Return the [x, y] coordinate for the center point of the cell that contains the specified text.  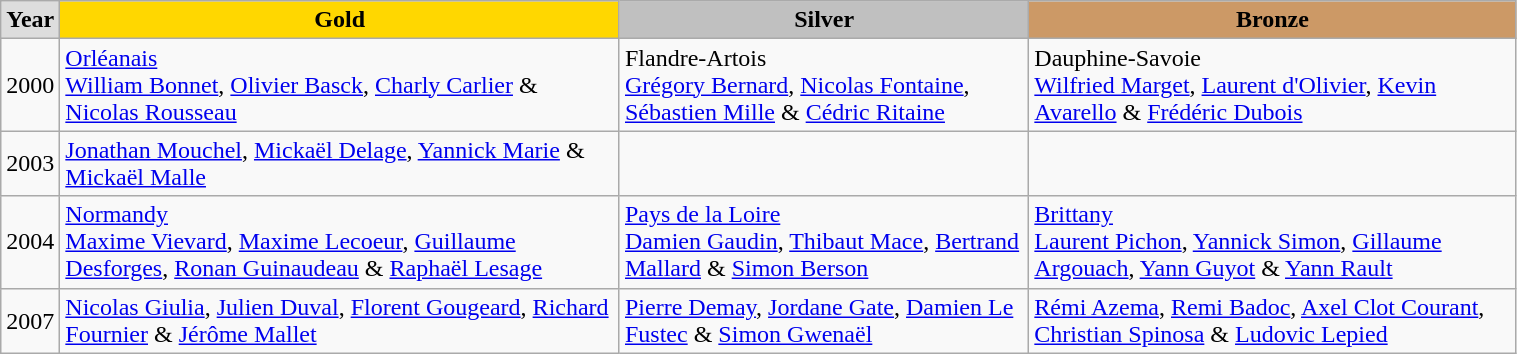
2000 [30, 85]
NormandyMaxime Vievard, Maxime Lecoeur, Guillaume Desforges, Ronan Guinaudeau & Raphaël Lesage [340, 242]
Year [30, 20]
Pierre Demay, Jordane Gate, Damien Le Fustec & Simon Gwenaël [824, 320]
Dauphine-SavoieWilfried Marget, Laurent d'Olivier, Kevin Avarello & Frédéric Dubois [1272, 85]
Gold [340, 20]
2003 [30, 164]
Flandre-ArtoisGrégory Bernard, Nicolas Fontaine, Sébastien Mille & Cédric Ritaine [824, 85]
Rémi Azema, Remi Badoc, Axel Clot Courant, Christian Spinosa & Ludovic Lepied [1272, 320]
Jonathan Mouchel, Mickaël Delage, Yannick Marie & Mickaël Malle [340, 164]
OrléanaisWilliam Bonnet, Olivier Basck, Charly Carlier & Nicolas Rousseau [340, 85]
Silver [824, 20]
Pays de la LoireDamien Gaudin, Thibaut Mace, Bertrand Mallard & Simon Berson [824, 242]
Bronze [1272, 20]
BrittanyLaurent Pichon, Yannick Simon, Gillaume Argouach, Yann Guyot & Yann Rault [1272, 242]
2004 [30, 242]
Nicolas Giulia, Julien Duval, Florent Gougeard, Richard Fournier & Jérôme Mallet [340, 320]
2007 [30, 320]
